Search for the cell housing the specified text and yield its (x, y) center coordinate. 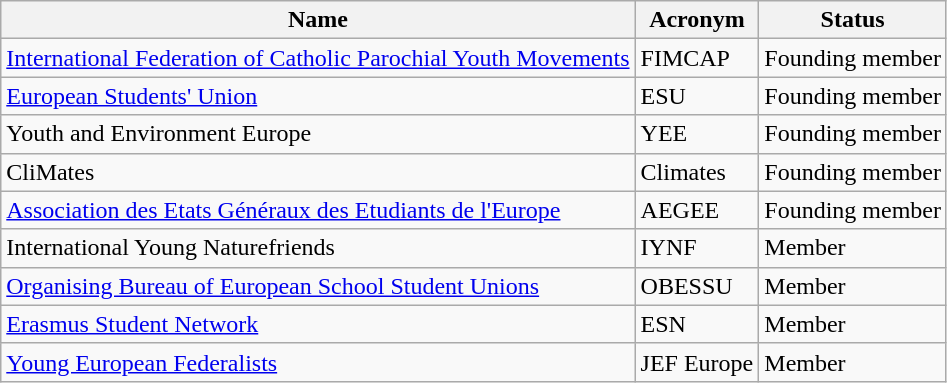
Young European Federalists (318, 362)
Name (318, 20)
Youth and Environment Europe (318, 134)
International Young Naturefriends (318, 248)
CliMates (318, 172)
OBESSU (697, 286)
YEE (697, 134)
European Students' Union (318, 96)
Acronym (697, 20)
JEF Europe (697, 362)
ESN (697, 324)
Erasmus Student Network (318, 324)
Climates (697, 172)
AEGEE (697, 210)
Organising Bureau of European School Student Unions (318, 286)
ESU (697, 96)
Association des Etats Généraux des Etudiants de l'Europe (318, 210)
IYNF (697, 248)
International Federation of Catholic Parochial Youth Movements (318, 58)
FIMCAP (697, 58)
Status (853, 20)
